Locate the cell with the specified text and output its (X, Y) center coordinate. 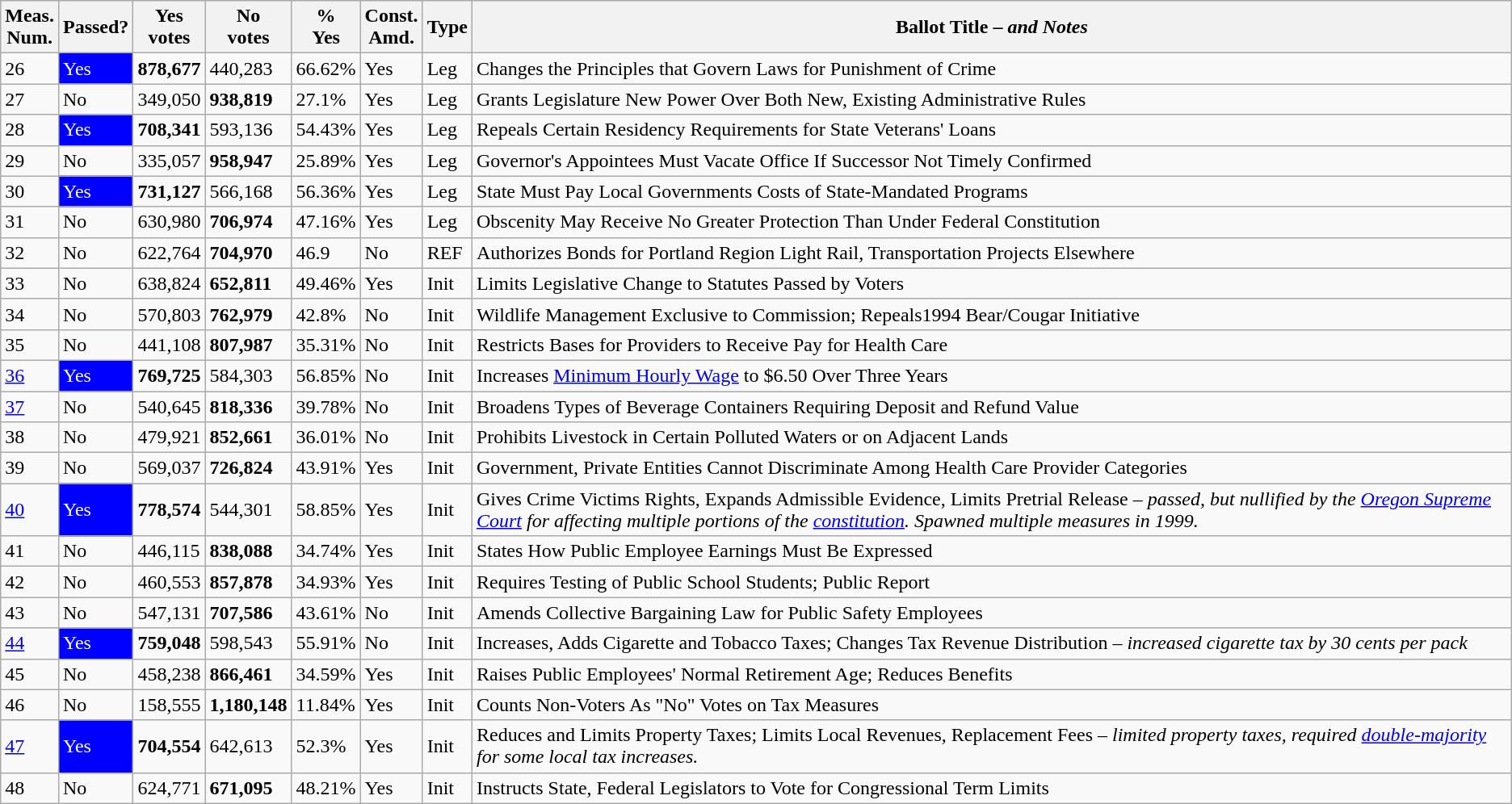
43.91% (326, 468)
446,115 (170, 551)
36.01% (326, 438)
27.1% (326, 99)
38 (30, 438)
593,136 (249, 130)
818,336 (249, 406)
37 (30, 406)
Raises Public Employees' Normal Retirement Age; Reduces Benefits (992, 674)
35.31% (326, 345)
48 (30, 788)
Wildlife Management Exclusive to Commission; Repeals1994 Bear/Cougar Initiative (992, 314)
42 (30, 582)
34.59% (326, 674)
43 (30, 613)
769,725 (170, 375)
566,168 (249, 191)
Requires Testing of Public School Students; Public Report (992, 582)
762,979 (249, 314)
584,303 (249, 375)
938,819 (249, 99)
Meas.Num. (30, 27)
Obscenity May Receive No Greater Protection Than Under Federal Constitution (992, 222)
624,771 (170, 788)
Novotes (249, 27)
598,543 (249, 643)
458,238 (170, 674)
671,095 (249, 788)
778,574 (170, 510)
44 (30, 643)
622,764 (170, 253)
852,661 (249, 438)
Counts Non-Voters As "No" Votes on Tax Measures (992, 705)
34 (30, 314)
%Yes (326, 27)
Repeals Certain Residency Requirements for State Veterans' Loans (992, 130)
Increases, Adds Cigarette and Tobacco Taxes; Changes Tax Revenue Distribution – increased cigarette tax by 30 cents per pack (992, 643)
Type (447, 27)
39 (30, 468)
36 (30, 375)
857,878 (249, 582)
49.46% (326, 283)
704,554 (170, 746)
29 (30, 161)
638,824 (170, 283)
Grants Legislature New Power Over Both New, Existing Administrative Rules (992, 99)
45 (30, 674)
731,127 (170, 191)
41 (30, 551)
540,645 (170, 406)
Passed? (95, 27)
40 (30, 510)
570,803 (170, 314)
34.93% (326, 582)
47 (30, 746)
Instructs State, Federal Legislators to Vote for Congressional Term Limits (992, 788)
58.85% (326, 510)
838,088 (249, 551)
335,057 (170, 161)
43.61% (326, 613)
544,301 (249, 510)
State Must Pay Local Governments Costs of State-Mandated Programs (992, 191)
Increases Minimum Hourly Wage to $6.50 Over Three Years (992, 375)
56.36% (326, 191)
707,586 (249, 613)
31 (30, 222)
32 (30, 253)
759,048 (170, 643)
Changes the Principles that Govern Laws for Punishment of Crime (992, 69)
958,947 (249, 161)
Governor's Appointees Must Vacate Office If Successor Not Timely Confirmed (992, 161)
704,970 (249, 253)
26 (30, 69)
39.78% (326, 406)
66.62% (326, 69)
Prohibits Livestock in Certain Polluted Waters or on Adjacent Lands (992, 438)
35 (30, 345)
54.43% (326, 130)
878,677 (170, 69)
1,180,148 (249, 705)
34.74% (326, 551)
28 (30, 130)
56.85% (326, 375)
441,108 (170, 345)
460,553 (170, 582)
33 (30, 283)
807,987 (249, 345)
42.8% (326, 314)
642,613 (249, 746)
Authorizes Bonds for Portland Region Light Rail, Transportation Projects Elsewhere (992, 253)
52.3% (326, 746)
708,341 (170, 130)
440,283 (249, 69)
652,811 (249, 283)
48.21% (326, 788)
Restricts Bases for Providers to Receive Pay for Health Care (992, 345)
726,824 (249, 468)
866,461 (249, 674)
479,921 (170, 438)
States How Public Employee Earnings Must Be Expressed (992, 551)
Ballot Title – and Notes (992, 27)
46 (30, 705)
Government, Private Entities Cannot Discriminate Among Health Care Provider Categories (992, 468)
46.9 (326, 253)
Broadens Types of Beverage Containers Requiring Deposit and Refund Value (992, 406)
47.16% (326, 222)
27 (30, 99)
706,974 (249, 222)
25.89% (326, 161)
Limits Legislative Change to Statutes Passed by Voters (992, 283)
Amends Collective Bargaining Law for Public Safety Employees (992, 613)
11.84% (326, 705)
569,037 (170, 468)
30 (30, 191)
630,980 (170, 222)
158,555 (170, 705)
349,050 (170, 99)
REF (447, 253)
55.91% (326, 643)
Const.Amd. (391, 27)
Yesvotes (170, 27)
547,131 (170, 613)
